Extract the [X, Y] coordinate from the center of the cell holding the provided text.  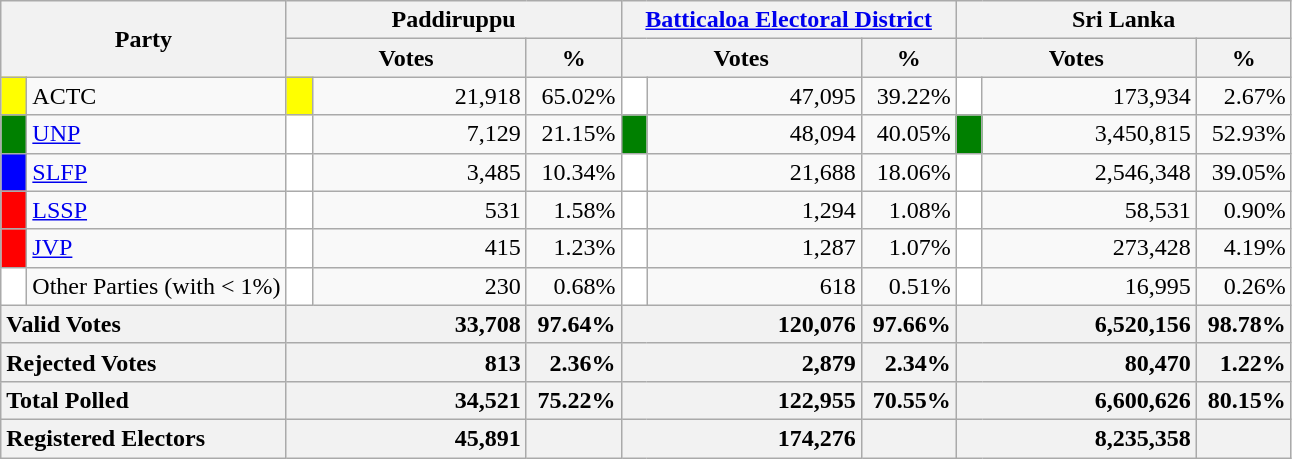
10.34% [574, 172]
21.15% [574, 134]
80,470 [1076, 362]
33,708 [406, 324]
174,276 [741, 438]
1.07% [908, 248]
230 [419, 286]
Other Parties (with < 1%) [156, 286]
Rejected Votes [144, 362]
8,235,358 [1076, 438]
Valid Votes [144, 324]
34,521 [406, 400]
40.05% [908, 134]
65.02% [574, 96]
97.66% [908, 324]
120,076 [741, 324]
1,287 [754, 248]
7,129 [419, 134]
618 [754, 286]
80.15% [1244, 400]
Total Polled [144, 400]
122,955 [741, 400]
LSSP [156, 210]
4.19% [1244, 248]
2,879 [741, 362]
3,485 [419, 172]
Batticaloa Electoral District [788, 20]
1.58% [574, 210]
Party [144, 39]
6,520,156 [1076, 324]
JVP [156, 248]
2,546,348 [1089, 172]
Sri Lanka [1124, 20]
Paddiruppu [454, 20]
273,428 [1089, 248]
531 [419, 210]
39.22% [908, 96]
0.90% [1244, 210]
48,094 [754, 134]
39.05% [1244, 172]
21,918 [419, 96]
813 [406, 362]
0.26% [1244, 286]
0.51% [908, 286]
47,095 [754, 96]
1.23% [574, 248]
2.34% [908, 362]
1,294 [754, 210]
97.64% [574, 324]
58,531 [1089, 210]
0.68% [574, 286]
UNP [156, 134]
Registered Electors [144, 438]
3,450,815 [1089, 134]
16,995 [1089, 286]
98.78% [1244, 324]
2.67% [1244, 96]
173,934 [1089, 96]
21,688 [754, 172]
ACTC [156, 96]
75.22% [574, 400]
2.36% [574, 362]
70.55% [908, 400]
1.22% [1244, 362]
SLFP [156, 172]
52.93% [1244, 134]
6,600,626 [1076, 400]
18.06% [908, 172]
415 [419, 248]
45,891 [406, 438]
1.08% [908, 210]
